Determine the [X, Y] coordinate at the center of the cell enclosing the given text.  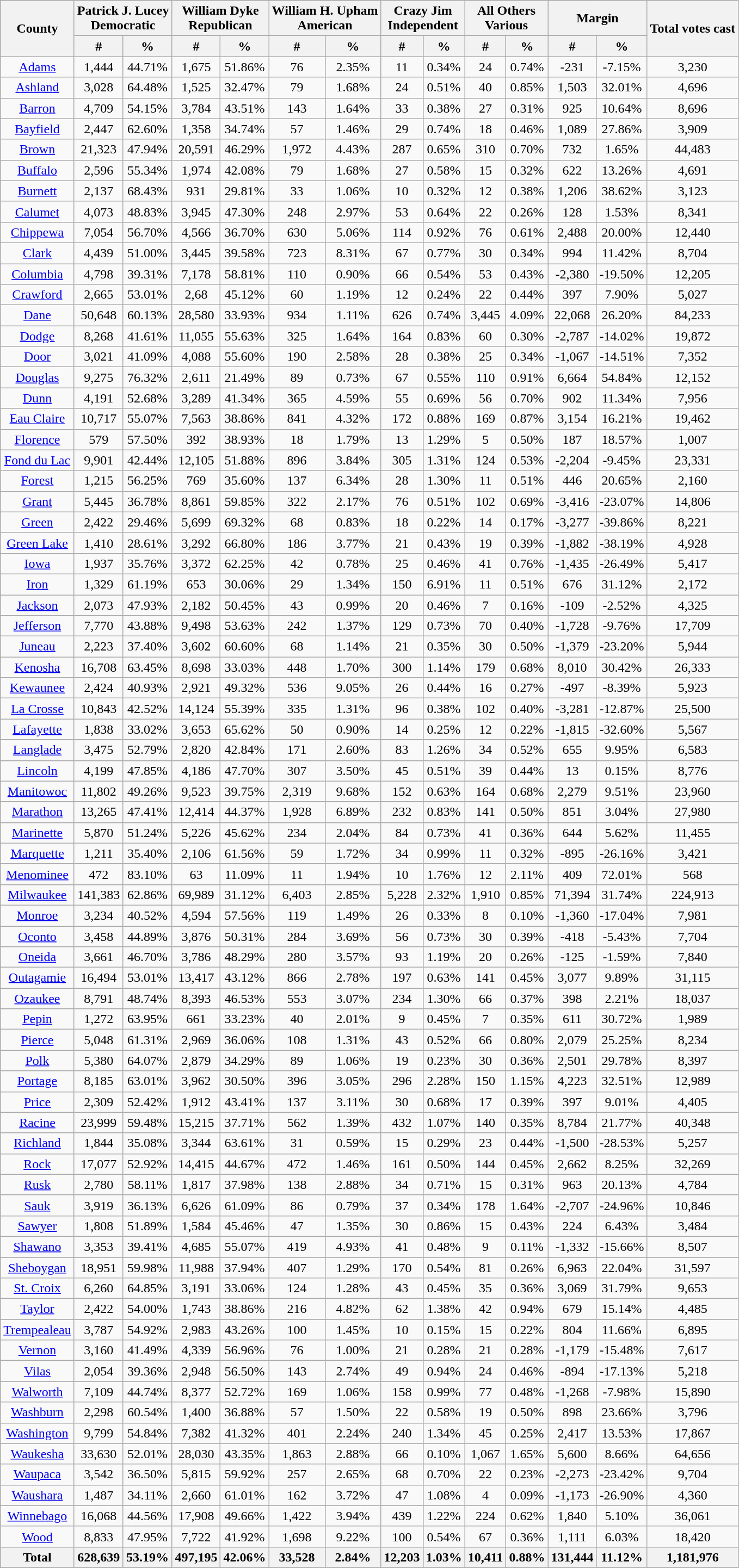
44.37% [245, 812]
5,445 [98, 501]
11,988 [196, 1268]
0.91% [527, 377]
11.09% [245, 874]
644 [572, 833]
1.53% [621, 212]
300 [402, 667]
2,662 [572, 1164]
47.70% [245, 771]
93 [402, 957]
36.78% [147, 501]
Iowa [37, 563]
-1,882 [572, 543]
4.59% [353, 398]
Waukesha [37, 1454]
4,088 [196, 357]
46.70% [147, 957]
33.23% [245, 1019]
17,709 [693, 626]
3.11% [353, 1102]
77 [485, 1392]
27.86% [621, 129]
-23.20% [621, 647]
42.08% [245, 170]
71,394 [572, 895]
3.69% [353, 936]
Dodge [37, 336]
40,348 [693, 1123]
1.45% [353, 1330]
419 [297, 1247]
18,037 [693, 999]
45.12% [245, 295]
66.80% [245, 543]
41.61% [147, 336]
-231 [572, 67]
-38.19% [621, 543]
Vilas [37, 1371]
38.93% [245, 439]
2,665 [98, 295]
23 [485, 1143]
1,111 [572, 1536]
448 [297, 667]
63.61% [245, 1143]
20.13% [621, 1185]
1.08% [444, 1495]
Juneau [37, 647]
3.50% [353, 771]
53.63% [245, 626]
96 [402, 709]
0.65% [444, 150]
-23.07% [621, 501]
0.86% [444, 1226]
7.90% [621, 295]
152 [402, 791]
9.89% [621, 978]
1.00% [353, 1350]
1,974 [196, 170]
10,846 [693, 1205]
42.44% [147, 460]
-2,787 [572, 336]
2,223 [98, 647]
Dunn [37, 398]
-2,707 [572, 1205]
12,203 [402, 1557]
3.72% [353, 1495]
1.38% [444, 1309]
187 [572, 439]
-125 [572, 957]
-2,204 [572, 460]
32,269 [693, 1164]
43.26% [245, 1330]
305 [402, 460]
2.85% [353, 895]
0.24% [444, 295]
-3,416 [572, 501]
Vernon [37, 1350]
866 [297, 978]
52.68% [147, 398]
-39.86% [621, 522]
All OthersVarious [506, 18]
3,344 [196, 1143]
8,776 [693, 771]
8,784 [572, 1123]
6.91% [444, 584]
2,073 [98, 605]
5,380 [98, 1061]
335 [297, 709]
3,160 [98, 1350]
2,660 [196, 1495]
Waushara [37, 1495]
11,802 [98, 791]
178 [485, 1205]
49.32% [245, 688]
2,780 [98, 1185]
2,279 [572, 791]
1.07% [444, 1123]
9,799 [98, 1433]
11,455 [693, 833]
3,372 [196, 563]
224,913 [693, 895]
84 [402, 833]
Jackson [37, 605]
4,691 [693, 170]
45.62% [245, 833]
1,808 [98, 1226]
8,507 [693, 1247]
-17.13% [621, 1371]
8,698 [196, 667]
Sauk [37, 1205]
2,079 [572, 1040]
1.11% [353, 315]
44.74% [147, 1392]
7,956 [693, 398]
2,447 [98, 129]
-15.48% [621, 1350]
257 [297, 1474]
-1,435 [572, 563]
39 [485, 771]
51.88% [245, 460]
8,704 [693, 253]
52.42% [147, 1102]
55.60% [245, 357]
0.62% [527, 1516]
Adams [37, 67]
0.78% [353, 563]
3,787 [98, 1330]
12,105 [196, 460]
5,257 [693, 1143]
63.95% [147, 1019]
39.58% [245, 253]
1,067 [485, 1454]
7,770 [98, 626]
4,339 [196, 1350]
Margin [598, 18]
Brown [37, 150]
6,895 [693, 1330]
7,352 [693, 357]
Kenosha [37, 667]
18,951 [98, 1268]
55.39% [245, 709]
622 [572, 170]
56.25% [147, 481]
17,867 [693, 1433]
25,500 [693, 709]
898 [572, 1412]
64.07% [147, 1061]
Langlade [37, 750]
11.42% [621, 253]
Lafayette [37, 729]
3,919 [98, 1205]
1,743 [196, 1309]
553 [297, 999]
8,234 [693, 1040]
2,921 [196, 688]
13,417 [196, 978]
76.32% [147, 377]
190 [297, 357]
1.28% [353, 1288]
33.93% [245, 315]
0.59% [353, 1143]
61.09% [245, 1205]
7,722 [196, 1536]
7,382 [196, 1433]
47.94% [147, 150]
925 [572, 108]
8,861 [196, 501]
51.86% [245, 67]
4,360 [693, 1495]
12,414 [196, 812]
325 [297, 336]
21.49% [245, 377]
Menominee [37, 874]
396 [297, 1081]
-8.39% [621, 688]
4,594 [196, 915]
170 [402, 1268]
-1.59% [621, 957]
41.34% [245, 398]
497,195 [196, 1557]
158 [402, 1392]
60.13% [147, 315]
0.77% [444, 253]
83 [402, 750]
2.78% [353, 978]
171 [297, 750]
6.43% [621, 1226]
Marquette [37, 853]
23,331 [693, 460]
4,798 [98, 274]
47.93% [147, 605]
0.87% [527, 419]
2,948 [196, 1371]
Pierce [37, 1040]
1.94% [353, 874]
36.88% [245, 1412]
-3,277 [572, 522]
-1,268 [572, 1392]
31,597 [693, 1268]
33,528 [297, 1557]
Dane [37, 315]
37.71% [245, 1123]
48.29% [245, 957]
562 [297, 1123]
-1,728 [572, 626]
1.76% [444, 874]
Pepin [37, 1019]
Rock [37, 1164]
1,215 [98, 481]
114 [402, 232]
186 [297, 543]
-15.66% [621, 1247]
4,696 [693, 88]
19,462 [693, 419]
4,199 [98, 771]
3.05% [353, 1081]
1,675 [196, 67]
63.01% [147, 1081]
8,377 [196, 1392]
-1,067 [572, 357]
30.50% [245, 1081]
3,475 [98, 750]
1,817 [196, 1185]
4,566 [196, 232]
Washington [37, 1433]
284 [297, 936]
41.49% [147, 1350]
45.46% [245, 1226]
8,833 [98, 1536]
26.20% [621, 315]
12,152 [693, 377]
64,656 [693, 1454]
Grant [37, 501]
-1,332 [572, 1247]
2.11% [527, 874]
0.09% [527, 1495]
1,410 [98, 543]
54.00% [147, 1309]
Taylor [37, 1309]
138 [297, 1185]
38.62% [621, 191]
Kewaunee [37, 688]
2,983 [196, 1330]
68.43% [147, 191]
36.06% [245, 1040]
1,937 [98, 563]
248 [297, 212]
2.74% [353, 1371]
2.65% [353, 1474]
1,089 [572, 129]
2.21% [621, 999]
35 [485, 1288]
Polk [37, 1061]
3,234 [98, 915]
14,806 [693, 501]
37.94% [245, 1268]
32.01% [621, 88]
40.52% [147, 915]
-23.42% [621, 1474]
804 [572, 1330]
Ozaukee [37, 999]
3,069 [572, 1288]
-28.53% [621, 1143]
28.61% [147, 543]
7,563 [196, 419]
2.32% [444, 895]
Ashland [37, 88]
Chippewa [37, 232]
5,228 [402, 895]
3,353 [98, 1247]
2,424 [98, 688]
48.74% [147, 999]
28,030 [196, 1454]
11.66% [621, 1330]
William H. UphamAmerican [325, 18]
2,160 [693, 481]
35.76% [147, 563]
1,400 [196, 1412]
34.74% [245, 129]
131,444 [572, 1557]
197 [402, 978]
36.50% [147, 1474]
46.29% [245, 150]
630 [297, 232]
28,580 [196, 315]
Total [37, 1557]
5 [485, 439]
37.98% [245, 1185]
1,181,976 [693, 1557]
Richland [37, 1143]
11.12% [621, 1557]
129 [402, 626]
35.08% [147, 1143]
4,405 [693, 1102]
8,268 [98, 336]
36.70% [245, 232]
31.74% [621, 895]
3,876 [196, 936]
0.16% [527, 605]
13.53% [621, 1433]
1,910 [485, 895]
54.92% [147, 1330]
Columbia [37, 274]
20.65% [621, 481]
4,928 [693, 543]
9,523 [196, 791]
8,397 [693, 1061]
3,484 [693, 1226]
Walworth [37, 1392]
37.40% [147, 647]
40.93% [147, 688]
42.52% [147, 709]
Iron [37, 584]
63 [196, 874]
Portage [37, 1081]
8 [485, 915]
2.17% [353, 501]
55.34% [147, 170]
61.19% [147, 584]
4 [485, 1495]
4.32% [353, 419]
34.11% [147, 1495]
5,048 [98, 1040]
-3,281 [572, 709]
287 [402, 150]
2.60% [353, 750]
-418 [572, 936]
2.24% [353, 1433]
Oneida [37, 957]
3.07% [353, 999]
43.41% [245, 1102]
55 [402, 398]
57.56% [245, 915]
0.92% [444, 232]
-2,380 [572, 274]
44,483 [693, 150]
William DykeRepublican [220, 18]
144 [485, 1164]
0.53% [527, 460]
0.29% [444, 1143]
0.37% [527, 999]
46.53% [245, 999]
47.30% [245, 212]
49 [402, 1371]
2,501 [572, 1061]
20,591 [196, 150]
15,890 [693, 1392]
723 [297, 253]
52.72% [245, 1392]
5,923 [693, 688]
70 [485, 626]
2,309 [98, 1102]
3,661 [98, 957]
2,106 [196, 853]
56.70% [147, 232]
4,186 [196, 771]
6.03% [621, 1536]
1,211 [98, 853]
Marinette [37, 833]
Douglas [37, 377]
661 [196, 1019]
19,872 [693, 336]
6.34% [353, 481]
52.01% [147, 1454]
Crawford [37, 295]
322 [297, 501]
7,054 [98, 232]
2,879 [196, 1061]
41.09% [147, 357]
3,292 [196, 543]
5,027 [693, 295]
Barron [37, 108]
56.50% [245, 1371]
2,417 [572, 1433]
12,989 [693, 1081]
628,639 [98, 1557]
16,494 [98, 978]
5,870 [98, 833]
12,440 [693, 232]
296 [402, 1081]
17 [485, 1102]
18,420 [693, 1536]
3.57% [353, 957]
61.01% [245, 1495]
9,901 [98, 460]
44.71% [147, 67]
33,630 [98, 1454]
108 [297, 1040]
536 [297, 688]
2.01% [353, 1019]
16,068 [98, 1516]
47.85% [147, 771]
-26.16% [621, 853]
9.22% [353, 1536]
-17.04% [621, 915]
841 [297, 419]
25.25% [621, 1040]
0.30% [527, 336]
41.92% [245, 1536]
11,055 [196, 336]
62.60% [147, 129]
58.81% [245, 274]
Buffalo [37, 170]
1,422 [297, 1516]
8,010 [572, 667]
310 [485, 150]
0.61% [527, 232]
12,205 [693, 274]
392 [196, 439]
3,421 [693, 853]
63.45% [147, 667]
242 [297, 626]
Green Lake [37, 543]
21,323 [98, 150]
7,704 [693, 936]
1.26% [444, 750]
County [37, 28]
119 [297, 915]
31 [297, 1143]
-895 [572, 853]
13.26% [621, 170]
432 [402, 1123]
Bayfield [37, 129]
18.57% [621, 439]
Winnebago [37, 1516]
59 [297, 853]
64.48% [147, 88]
Eau Claire [37, 419]
4,223 [572, 1081]
10,411 [485, 1557]
23,999 [98, 1123]
Jefferson [37, 626]
20.00% [621, 232]
43.88% [147, 626]
39.36% [147, 1371]
23,960 [693, 791]
7,109 [98, 1392]
1,698 [297, 1536]
5,699 [196, 522]
64.85% [147, 1288]
0.11% [527, 1247]
1,840 [572, 1516]
La Crosse [37, 709]
5,944 [693, 647]
2.84% [353, 1557]
2,298 [98, 1412]
446 [572, 481]
7,981 [693, 915]
41.32% [245, 1433]
4,709 [98, 108]
Sheboygan [37, 1268]
Oconto [37, 936]
5,417 [693, 563]
59.92% [245, 1474]
2,488 [572, 232]
6,664 [572, 377]
963 [572, 1185]
3.84% [353, 460]
1.39% [353, 1123]
13,265 [98, 812]
3,602 [196, 647]
579 [98, 439]
1,007 [693, 439]
1,525 [196, 88]
42.84% [245, 750]
0.79% [353, 1205]
Crazy JimIndependent [423, 18]
30.72% [621, 1019]
36,061 [693, 1516]
21.77% [621, 1123]
St. Croix [37, 1288]
Clark [37, 253]
280 [297, 957]
53.19% [147, 1557]
54.15% [147, 108]
307 [297, 771]
72.01% [621, 874]
8,221 [693, 522]
61.31% [147, 1040]
60.54% [147, 1412]
36.13% [147, 1205]
Manitowoc [37, 791]
2,969 [196, 1040]
1,928 [297, 812]
9.95% [621, 750]
-1,173 [572, 1495]
5,567 [693, 729]
-14.02% [621, 336]
62.86% [147, 895]
32.47% [245, 88]
2.28% [444, 1081]
35.60% [245, 481]
-9.76% [621, 626]
140 [485, 1123]
3,945 [196, 212]
-19.50% [621, 274]
-26.49% [621, 563]
-1,500 [572, 1143]
994 [572, 253]
32.51% [621, 1081]
4.93% [353, 1247]
22,068 [572, 315]
-12.87% [621, 709]
4,325 [693, 605]
55.63% [245, 336]
1.22% [444, 1516]
9.68% [353, 791]
439 [402, 1516]
Burnett [37, 191]
401 [297, 1433]
47.41% [147, 812]
232 [402, 812]
44.89% [147, 936]
1.79% [353, 439]
14,124 [196, 709]
-109 [572, 605]
2.35% [353, 67]
43.51% [245, 108]
8,696 [693, 108]
Patrick J. LuceyDemocratic [123, 18]
58.11% [147, 1185]
Racine [37, 1123]
931 [196, 191]
1,487 [98, 1495]
3,191 [196, 1288]
69,989 [196, 895]
1,912 [196, 1102]
2,172 [693, 584]
1.72% [353, 853]
934 [297, 315]
6,583 [693, 750]
1,272 [98, 1019]
15.14% [621, 1309]
44.56% [147, 1516]
9,653 [693, 1288]
8,185 [98, 1081]
-1,379 [572, 647]
3,154 [572, 419]
44.67% [245, 1164]
4.09% [527, 315]
0.55% [444, 377]
365 [297, 398]
3,028 [98, 88]
2,054 [98, 1371]
2,596 [98, 170]
15,215 [196, 1123]
3.94% [353, 1516]
37 [402, 1205]
-7.15% [621, 67]
1,838 [98, 729]
-5.43% [621, 936]
5.62% [621, 833]
8.25% [621, 1164]
653 [196, 584]
0.76% [527, 563]
Lincoln [37, 771]
0.80% [527, 1040]
769 [196, 481]
29.81% [245, 191]
216 [297, 1309]
6,963 [572, 1268]
39.41% [147, 1247]
1.49% [353, 915]
4,685 [196, 1247]
Calumet [37, 212]
4.43% [353, 150]
51.89% [147, 1226]
Sawyer [37, 1226]
Total votes cast [693, 28]
4.82% [353, 1309]
1,972 [297, 150]
34.29% [245, 1061]
9.01% [621, 1102]
1,844 [98, 1143]
Forest [37, 481]
84,233 [693, 315]
16,708 [98, 667]
7,617 [693, 1350]
60.60% [245, 647]
0.71% [444, 1185]
1,206 [572, 191]
Monroe [37, 915]
2.58% [353, 357]
2,68 [196, 295]
83.10% [147, 874]
3,123 [693, 191]
655 [572, 750]
3,786 [196, 957]
1.15% [527, 1081]
4,485 [693, 1309]
7,840 [693, 957]
43.35% [245, 1454]
31.79% [621, 1288]
Waupaca [37, 1474]
Milwaukee [37, 895]
5,815 [196, 1474]
Green [37, 522]
679 [572, 1309]
128 [572, 212]
9,498 [196, 626]
51.00% [147, 253]
732 [572, 150]
2,137 [98, 191]
29.46% [147, 522]
Wood [37, 1536]
611 [572, 1019]
161 [402, 1164]
5,218 [693, 1371]
6,260 [98, 1288]
398 [572, 999]
57.50% [147, 439]
1,584 [196, 1226]
5.10% [621, 1516]
49.26% [147, 791]
33.02% [147, 729]
Shawano [37, 1247]
10,717 [98, 419]
48.83% [147, 212]
5,600 [572, 1454]
10,843 [98, 709]
9.05% [353, 688]
47.95% [147, 1536]
851 [572, 812]
896 [297, 460]
Door [37, 357]
3,077 [572, 978]
1,358 [196, 129]
8,393 [196, 999]
2,319 [297, 791]
Florence [37, 439]
33.03% [245, 667]
61.56% [245, 853]
33.06% [245, 1288]
4,073 [98, 212]
4,784 [693, 1185]
52.92% [147, 1164]
3.04% [621, 812]
902 [572, 398]
43.12% [245, 978]
-2.52% [621, 605]
6.89% [353, 812]
Price [37, 1102]
1.35% [353, 1226]
1,863 [297, 1454]
2,611 [196, 377]
7,178 [196, 274]
162 [297, 1495]
16.21% [621, 419]
26,333 [693, 667]
3.77% [353, 543]
0.27% [527, 688]
56.96% [245, 1350]
2,820 [196, 750]
Marathon [37, 812]
-24.96% [621, 1205]
3,796 [693, 1412]
6,403 [297, 895]
2.04% [353, 833]
1,503 [572, 88]
9,704 [693, 1474]
8,341 [693, 212]
3,230 [693, 67]
1.70% [353, 667]
52.79% [147, 750]
9.51% [621, 791]
-894 [572, 1371]
30.42% [621, 667]
65.62% [245, 729]
50.31% [245, 936]
Outagamie [37, 978]
39.31% [147, 274]
5,226 [196, 833]
676 [572, 584]
49.66% [245, 1516]
50.45% [245, 605]
-7.98% [621, 1392]
3,962 [196, 1081]
81 [485, 1268]
-1,179 [572, 1350]
3,289 [196, 398]
407 [297, 1268]
179 [485, 667]
4,191 [98, 398]
141,383 [98, 895]
62 [402, 1309]
22.04% [621, 1268]
1.03% [444, 1557]
240 [402, 1433]
-26.90% [621, 1495]
2,182 [196, 605]
59.85% [245, 501]
17,077 [98, 1164]
-2,273 [572, 1474]
62.25% [245, 563]
69.32% [245, 522]
0.33% [444, 915]
11.34% [621, 398]
-1,360 [572, 915]
626 [402, 315]
Trempealeau [37, 1330]
39.75% [245, 791]
10.64% [621, 108]
1.37% [353, 626]
5.06% [353, 232]
3,021 [98, 357]
409 [572, 874]
3,653 [196, 729]
9,275 [98, 377]
0.64% [444, 212]
Fond du Lac [37, 460]
3,909 [693, 129]
51.24% [147, 833]
86 [297, 1205]
1,329 [98, 584]
35.40% [147, 853]
31,115 [693, 978]
8,791 [98, 999]
568 [693, 874]
8.31% [353, 253]
0.17% [527, 522]
59.48% [147, 1123]
29.78% [621, 1061]
3,784 [196, 108]
Washburn [37, 1412]
30.06% [245, 584]
50,648 [98, 315]
4,439 [98, 253]
-1,815 [572, 729]
1,444 [98, 67]
16 [485, 688]
8.66% [621, 1454]
1,989 [693, 1019]
14,415 [196, 1164]
-32.60% [621, 729]
3,542 [98, 1474]
1.50% [353, 1412]
-497 [572, 688]
-9.45% [621, 460]
3,458 [98, 936]
6,626 [196, 1205]
23.66% [621, 1412]
59.98% [147, 1268]
172 [402, 419]
-14.51% [621, 357]
50 [297, 729]
Rusk [37, 1185]
17,908 [196, 1516]
42.06% [245, 1557]
27,980 [693, 812]
2.97% [353, 212]
